Search for the cell housing the specified text and yield its (x, y) center coordinate. 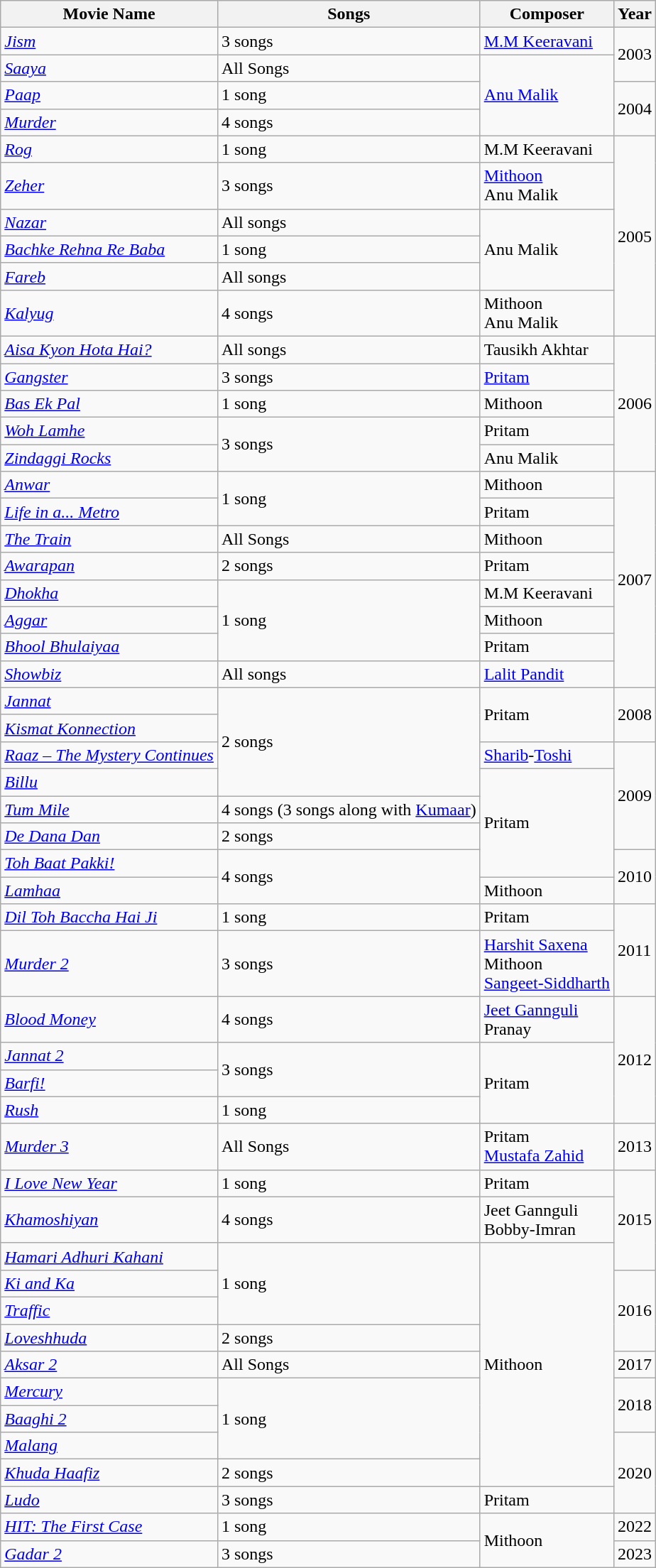
Showbiz (109, 674)
Loveshhuda (109, 1337)
Year (635, 14)
2003 (635, 55)
2007 (635, 579)
Fareb (109, 276)
2008 (635, 714)
Rog (109, 149)
Toh Baat Pakki! (109, 864)
Ki and Ka (109, 1283)
Lamhaa (109, 891)
Mercury (109, 1392)
Barfi! (109, 1083)
Malang (109, 1446)
2005 (635, 236)
Khuda Haafiz (109, 1473)
Movie Name (109, 14)
Lalit Pandit (547, 674)
Khamoshiyan (109, 1220)
Composer (547, 14)
Murder (109, 122)
Mithoon Anu Malik (547, 186)
Rush (109, 1110)
Gangster (109, 377)
Woh Lamhe (109, 431)
PritamMustafa Zahid (547, 1146)
Zeher (109, 186)
Songs (349, 14)
De Dana Dan (109, 837)
Kismat Konnection (109, 728)
MithoonAnu Malik (547, 312)
2013 (635, 1146)
Jeet GannguliPranay (547, 1020)
Hamari Adhuri Kahani (109, 1256)
Dil Toh Baccha Hai Ji (109, 918)
2009 (635, 795)
Billu (109, 782)
I Love New Year (109, 1183)
Gadar 2 (109, 1554)
Raaz – The Mystery Continues (109, 755)
Zindaggi Rocks (109, 458)
Jannat (109, 701)
Life in a... Metro (109, 512)
2020 (635, 1473)
Saaya (109, 68)
Aisa Kyon Hota Hai? (109, 349)
Baaghi 2 (109, 1419)
2011 (635, 950)
Jeet GannguliBobby-Imran (547, 1220)
Ludo (109, 1500)
Murder 2 (109, 964)
Dhokha (109, 593)
Sharib-Toshi (547, 755)
4 songs (3 songs along with Kumaar) (349, 809)
Awarapan (109, 566)
Tum Mile (109, 809)
2017 (635, 1365)
Tausikh Akhtar (547, 349)
2022 (635, 1527)
Murder 3 (109, 1146)
Kalyug (109, 312)
2004 (635, 109)
2006 (635, 403)
Blood Money (109, 1020)
HIT: The First Case (109, 1527)
Jannat 2 (109, 1056)
2010 (635, 877)
Nazar (109, 222)
Paap (109, 95)
2023 (635, 1554)
Harshit SaxenaMithoonSangeet-Siddharth (547, 964)
Bas Ek Pal (109, 404)
Anwar (109, 485)
2018 (635, 1405)
2015 (635, 1220)
Jism (109, 41)
Bachke Rehna Re Baba (109, 249)
Traffic (109, 1310)
2012 (635, 1060)
The Train (109, 539)
2016 (635, 1310)
Aksar 2 (109, 1365)
Bhool Bhulaiyaa (109, 647)
Aggar (109, 620)
